Find where the given text appears and provide that cell's center as [X, Y] coordinate. 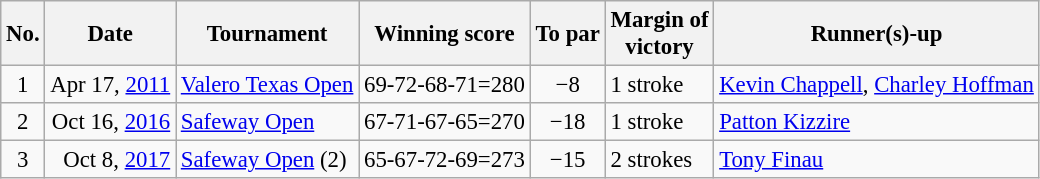
Valero Texas Open [268, 85]
Oct 16, 2016 [110, 122]
Patton Kizzire [876, 122]
Kevin Chappell, Charley Hoffman [876, 85]
Safeway Open [268, 122]
Oct 8, 2017 [110, 160]
Runner(s)-up [876, 34]
65-67-72-69=273 [445, 160]
Winning score [445, 34]
Tournament [268, 34]
−15 [568, 160]
Apr 17, 2011 [110, 85]
2 strokes [660, 160]
3 [23, 160]
No. [23, 34]
1 [23, 85]
Date [110, 34]
67-71-67-65=270 [445, 122]
To par [568, 34]
−18 [568, 122]
Margin ofvictory [660, 34]
−8 [568, 85]
69-72-68-71=280 [445, 85]
2 [23, 122]
Tony Finau [876, 160]
Safeway Open (2) [268, 160]
